From the cell containing the given text, extract its center point as [X, Y] coordinate. 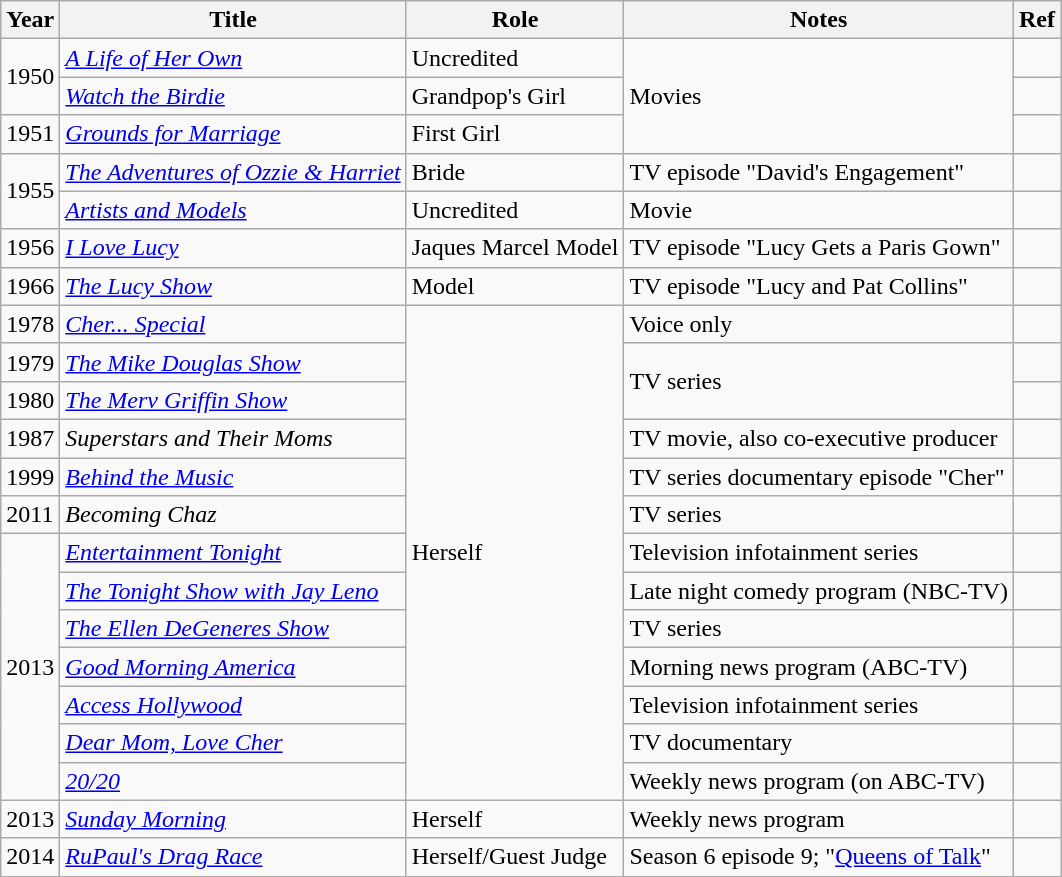
Herself/Guest Judge [515, 857]
Bride [515, 172]
Grounds for Marriage [233, 134]
Year [30, 20]
The Lucy Show [233, 286]
Entertainment Tonight [233, 553]
Model [515, 286]
The Adventures of Ozzie & Harriet [233, 172]
TV series documentary episode "Cher" [819, 477]
2014 [30, 857]
Sunday Morning [233, 819]
1950 [30, 77]
20/20 [233, 781]
TV episode "Lucy Gets a Paris Gown" [819, 248]
The Mike Douglas Show [233, 362]
Movies [819, 96]
Voice only [819, 324]
Access Hollywood [233, 705]
Late night comedy program (NBC-TV) [819, 591]
Good Morning America [233, 667]
Weekly news program [819, 819]
Grandpop's Girl [515, 96]
The Tonight Show with Jay Leno [233, 591]
The Merv Griffin Show [233, 400]
Season 6 episode 9; "Queens of Talk" [819, 857]
First Girl [515, 134]
1999 [30, 477]
The Ellen DeGeneres Show [233, 629]
Ref [1036, 20]
1978 [30, 324]
I Love Lucy [233, 248]
1979 [30, 362]
Title [233, 20]
Cher... Special [233, 324]
TV episode "David's Engagement" [819, 172]
Becoming Chaz [233, 515]
TV episode "Lucy and Pat Collins" [819, 286]
1951 [30, 134]
Movie [819, 210]
2011 [30, 515]
RuPaul's Drag Race [233, 857]
Artists and Models [233, 210]
1980 [30, 400]
Jaques Marcel Model [515, 248]
Watch the Birdie [233, 96]
A Life of Her Own [233, 58]
1956 [30, 248]
Dear Mom, Love Cher [233, 743]
TV documentary [819, 743]
Superstars and Their Moms [233, 438]
Weekly news program (on ABC-TV) [819, 781]
Role [515, 20]
Notes [819, 20]
Morning news program (ABC-TV) [819, 667]
Behind the Music [233, 477]
TV movie, also co-executive producer [819, 438]
1987 [30, 438]
1966 [30, 286]
1955 [30, 191]
